Pinpoint the cell where the given text exists, returning its (X, Y) midpoint coordinate. 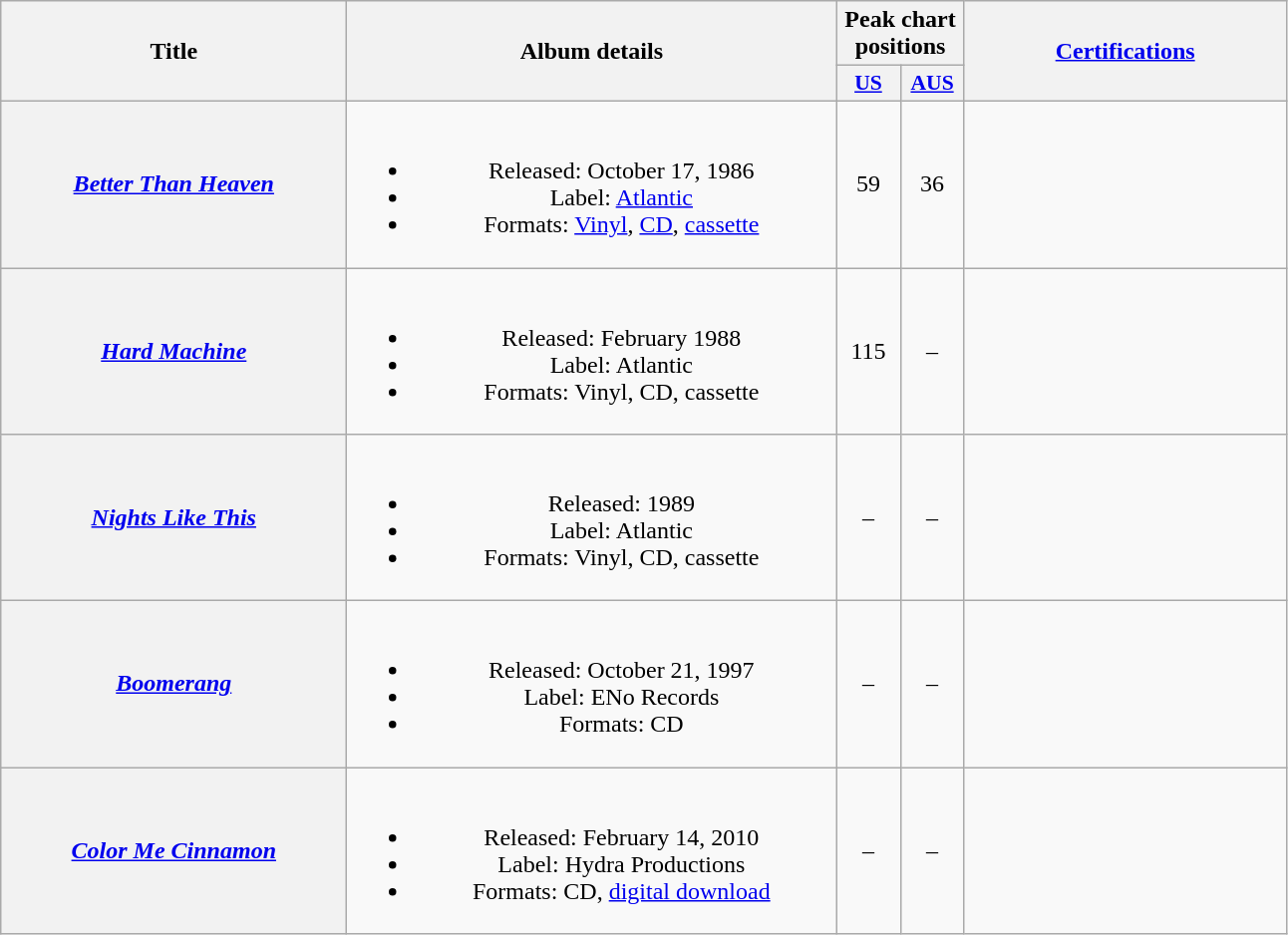
Released: October 17, 1986Label: AtlanticFormats: Vinyl, CD, cassette (592, 183)
Album details (592, 52)
Peak chart positions (900, 34)
Released: 1989Label: AtlanticFormats: Vinyl, CD, cassette (592, 518)
Title (173, 52)
36 (932, 183)
Certifications (1125, 52)
Boomerang (173, 684)
Nights Like This (173, 518)
US (868, 84)
Released: October 21, 1997Label: ENo RecordsFormats: CD (592, 684)
59 (868, 183)
Released: February 14, 2010Label: Hydra ProductionsFormats: CD, digital download (592, 851)
Color Me Cinnamon (173, 851)
115 (868, 351)
Released: February 1988Label: AtlanticFormats: Vinyl, CD, cassette (592, 351)
AUS (932, 84)
Better Than Heaven (173, 183)
Hard Machine (173, 351)
